Find where the given text appears and provide that cell's center as [x, y] coordinate. 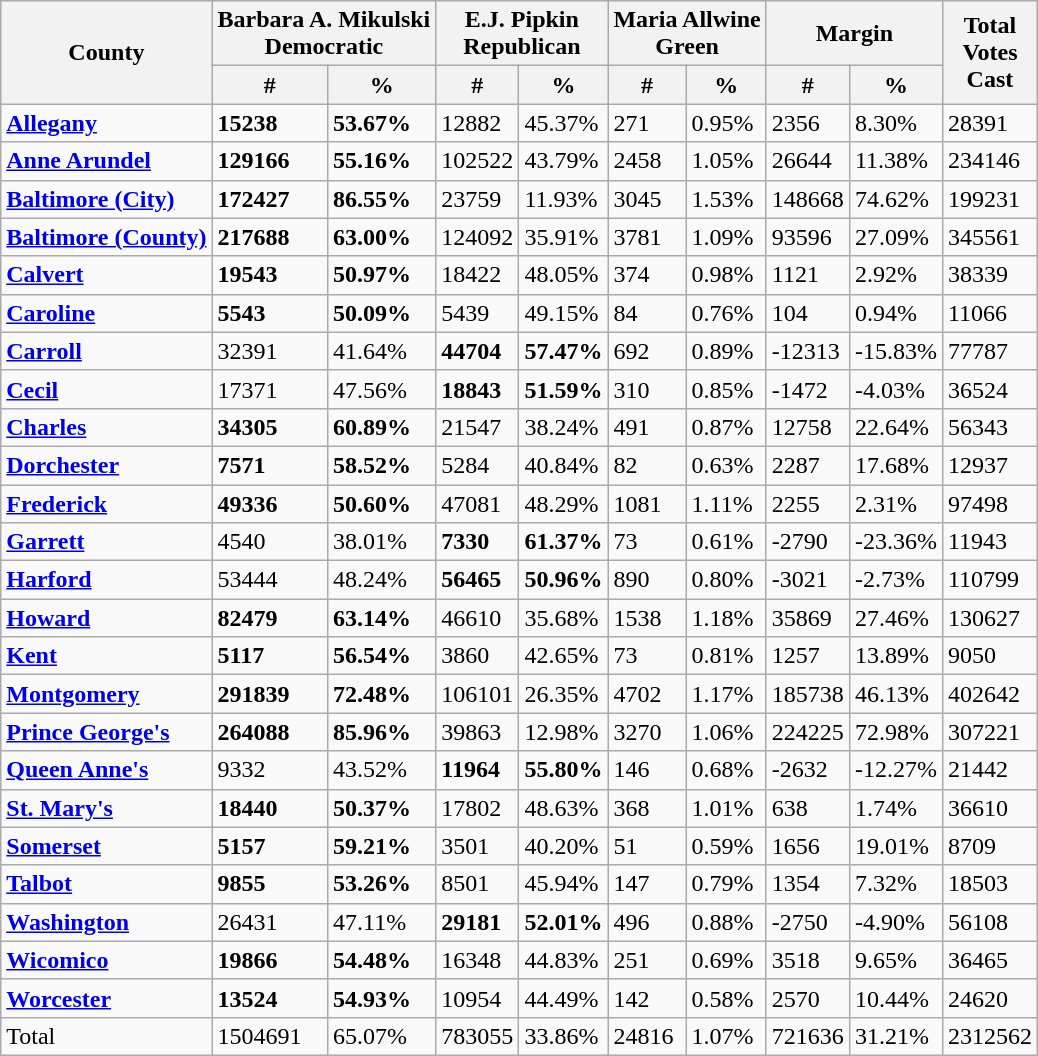
43.79% [564, 161]
48.05% [564, 275]
4540 [270, 542]
1656 [808, 846]
St. Mary's [106, 808]
106101 [478, 694]
12758 [808, 427]
40.20% [564, 846]
27.46% [896, 618]
0.61% [726, 542]
8.30% [896, 123]
50.37% [382, 808]
0.79% [726, 884]
147 [647, 884]
0.81% [726, 656]
86.55% [382, 199]
Dorchester [106, 465]
5439 [478, 313]
50.60% [382, 503]
2255 [808, 503]
Prince George's [106, 732]
3860 [478, 656]
55.16% [382, 161]
48.24% [382, 580]
310 [647, 389]
32391 [270, 351]
E.J. PipkinRepublican [522, 34]
-2790 [808, 542]
46.13% [896, 694]
0.87% [726, 427]
43.52% [382, 770]
TotalVotesCast [990, 52]
44.49% [564, 998]
35.68% [564, 618]
49.15% [564, 313]
26.35% [564, 694]
1504691 [270, 1036]
50.97% [382, 275]
124092 [478, 237]
1257 [808, 656]
23759 [478, 199]
54.93% [382, 998]
-4.90% [896, 922]
19.01% [896, 846]
217688 [270, 237]
3518 [808, 960]
0.88% [726, 922]
60.89% [382, 427]
Queen Anne's [106, 770]
26431 [270, 922]
2.92% [896, 275]
8709 [990, 846]
-2750 [808, 922]
7330 [478, 542]
35869 [808, 618]
2356 [808, 123]
34305 [270, 427]
10.44% [896, 998]
56343 [990, 427]
7.32% [896, 884]
0.89% [726, 351]
77787 [990, 351]
46610 [478, 618]
33.86% [564, 1036]
11943 [990, 542]
1.06% [726, 732]
57.47% [564, 351]
-12313 [808, 351]
2287 [808, 465]
18422 [478, 275]
53.67% [382, 123]
97498 [990, 503]
50.96% [564, 580]
26644 [808, 161]
1538 [647, 618]
12937 [990, 465]
2.31% [896, 503]
19543 [270, 275]
2570 [808, 998]
368 [647, 808]
35.91% [564, 237]
24620 [990, 998]
5543 [270, 313]
3781 [647, 237]
49336 [270, 503]
496 [647, 922]
74.62% [896, 199]
199231 [990, 199]
Maria AllwineGreen [687, 34]
72.98% [896, 732]
1.18% [726, 618]
1.53% [726, 199]
Somerset [106, 846]
18503 [990, 884]
Howard [106, 618]
491 [647, 427]
251 [647, 960]
402642 [990, 694]
65.07% [382, 1036]
Baltimore (County) [106, 237]
1.09% [726, 237]
11.93% [564, 199]
Worcester [106, 998]
24816 [647, 1036]
Talbot [106, 884]
142 [647, 998]
7571 [270, 465]
148668 [808, 199]
Montgomery [106, 694]
1.74% [896, 808]
21442 [990, 770]
104 [808, 313]
5157 [270, 846]
36524 [990, 389]
-15.83% [896, 351]
82479 [270, 618]
3501 [478, 846]
291839 [270, 694]
-2632 [808, 770]
11066 [990, 313]
0.58% [726, 998]
1081 [647, 503]
0.68% [726, 770]
61.37% [564, 542]
93596 [808, 237]
2458 [647, 161]
44704 [478, 351]
1.07% [726, 1036]
11964 [478, 770]
56108 [990, 922]
31.21% [896, 1036]
9332 [270, 770]
38.01% [382, 542]
638 [808, 808]
9855 [270, 884]
84 [647, 313]
102522 [478, 161]
146 [647, 770]
Wicomico [106, 960]
82 [647, 465]
1.17% [726, 694]
Baltimore (City) [106, 199]
72.48% [382, 694]
3045 [647, 199]
Allegany [106, 123]
51.59% [564, 389]
36465 [990, 960]
1.01% [726, 808]
345561 [990, 237]
51 [647, 846]
9050 [990, 656]
271 [647, 123]
21547 [478, 427]
224225 [808, 732]
0.63% [726, 465]
45.94% [564, 884]
44.83% [564, 960]
0.59% [726, 846]
264088 [270, 732]
0.69% [726, 960]
Carroll [106, 351]
11.38% [896, 161]
Calvert [106, 275]
0.95% [726, 123]
4702 [647, 694]
55.80% [564, 770]
15238 [270, 123]
1121 [808, 275]
Anne Arundel [106, 161]
0.85% [726, 389]
-12.27% [896, 770]
38339 [990, 275]
54.48% [382, 960]
10954 [478, 998]
0.94% [896, 313]
-4.03% [896, 389]
50.09% [382, 313]
374 [647, 275]
47.56% [382, 389]
-3021 [808, 580]
47.11% [382, 922]
County [106, 52]
48.63% [564, 808]
0.98% [726, 275]
18843 [478, 389]
-23.36% [896, 542]
56465 [478, 580]
Caroline [106, 313]
42.65% [564, 656]
45.37% [564, 123]
59.21% [382, 846]
3270 [647, 732]
58.52% [382, 465]
13.89% [896, 656]
48.29% [564, 503]
2312562 [990, 1036]
56.54% [382, 656]
Charles [106, 427]
53.26% [382, 884]
8501 [478, 884]
1354 [808, 884]
1.11% [726, 503]
692 [647, 351]
Kent [106, 656]
85.96% [382, 732]
Garrett [106, 542]
5117 [270, 656]
41.64% [382, 351]
185738 [808, 694]
17.68% [896, 465]
5284 [478, 465]
-1472 [808, 389]
52.01% [564, 922]
63.00% [382, 237]
39863 [478, 732]
16348 [478, 960]
9.65% [896, 960]
27.09% [896, 237]
Barbara A. MikulskiDemocratic [324, 34]
17802 [478, 808]
307221 [990, 732]
Cecil [106, 389]
28391 [990, 123]
-2.73% [896, 580]
130627 [990, 618]
12882 [478, 123]
13524 [270, 998]
47081 [478, 503]
Margin [854, 34]
63.14% [382, 618]
Total [106, 1036]
12.98% [564, 732]
Harford [106, 580]
17371 [270, 389]
18440 [270, 808]
Frederick [106, 503]
129166 [270, 161]
783055 [478, 1036]
19866 [270, 960]
721636 [808, 1036]
36610 [990, 808]
29181 [478, 922]
53444 [270, 580]
38.24% [564, 427]
0.76% [726, 313]
0.80% [726, 580]
890 [647, 580]
1.05% [726, 161]
22.64% [896, 427]
234146 [990, 161]
40.84% [564, 465]
172427 [270, 199]
110799 [990, 580]
Washington [106, 922]
